From the cell containing the given text, extract its center point as [X, Y] coordinate. 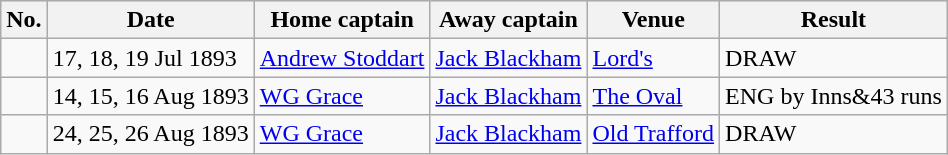
14, 15, 16 Aug 1893 [150, 96]
Result [834, 20]
Old Trafford [654, 134]
No. [24, 20]
Andrew Stoddart [342, 58]
17, 18, 19 Jul 1893 [150, 58]
ENG by Inns&43 runs [834, 96]
Home captain [342, 20]
Lord's [654, 58]
Away captain [508, 20]
24, 25, 26 Aug 1893 [150, 134]
Date [150, 20]
The Oval [654, 96]
Venue [654, 20]
